Extract the [X, Y] coordinate from the center of the cell holding the provided text.  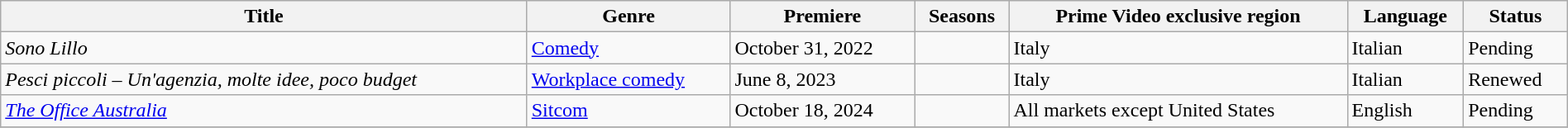
Comedy [629, 48]
Title [264, 17]
Sono Lillo [264, 48]
Sitcom [629, 111]
October 18, 2024 [822, 111]
Status [1516, 17]
Pesci piccoli – Un'agenzia, molte idee, poco budget [264, 79]
All markets except United States [1178, 111]
The Office Australia [264, 111]
Premiere [822, 17]
Workplace comedy [629, 79]
June 8, 2023 [822, 79]
Prime Video exclusive region [1178, 17]
Seasons [962, 17]
English [1406, 111]
October 31, 2022 [822, 48]
Genre [629, 17]
Language [1406, 17]
Renewed [1516, 79]
